Return [x, y] of the center of cell containing provided text 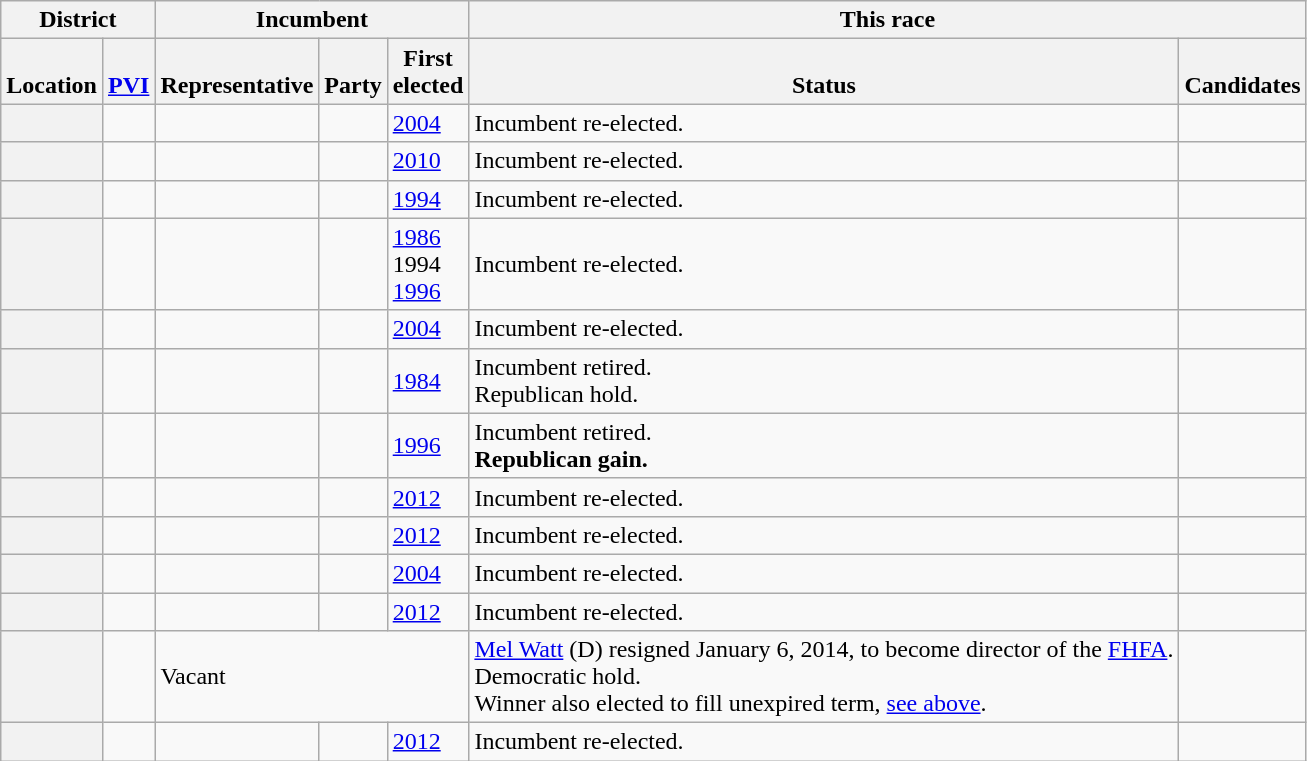
1994 [428, 199]
2010 [428, 161]
PVI [128, 72]
Firstelected [428, 72]
1996 [428, 446]
Mel Watt (D) resigned January 6, 2014, to become director of the FHFA.Democratic hold.Winner also elected to fill unexpired term, see above. [824, 677]
This race [888, 20]
Incumbent [312, 20]
Location [52, 72]
Party [353, 72]
Candidates [1242, 72]
District [78, 20]
Status [824, 72]
Incumbent retired.Republican gain. [824, 446]
Vacant [312, 677]
Incumbent retired.Republican hold. [824, 380]
19861994 1996 [428, 264]
1984 [428, 380]
Representative [237, 72]
